Pinpoint the cell where the given text exists, returning its (X, Y) midpoint coordinate. 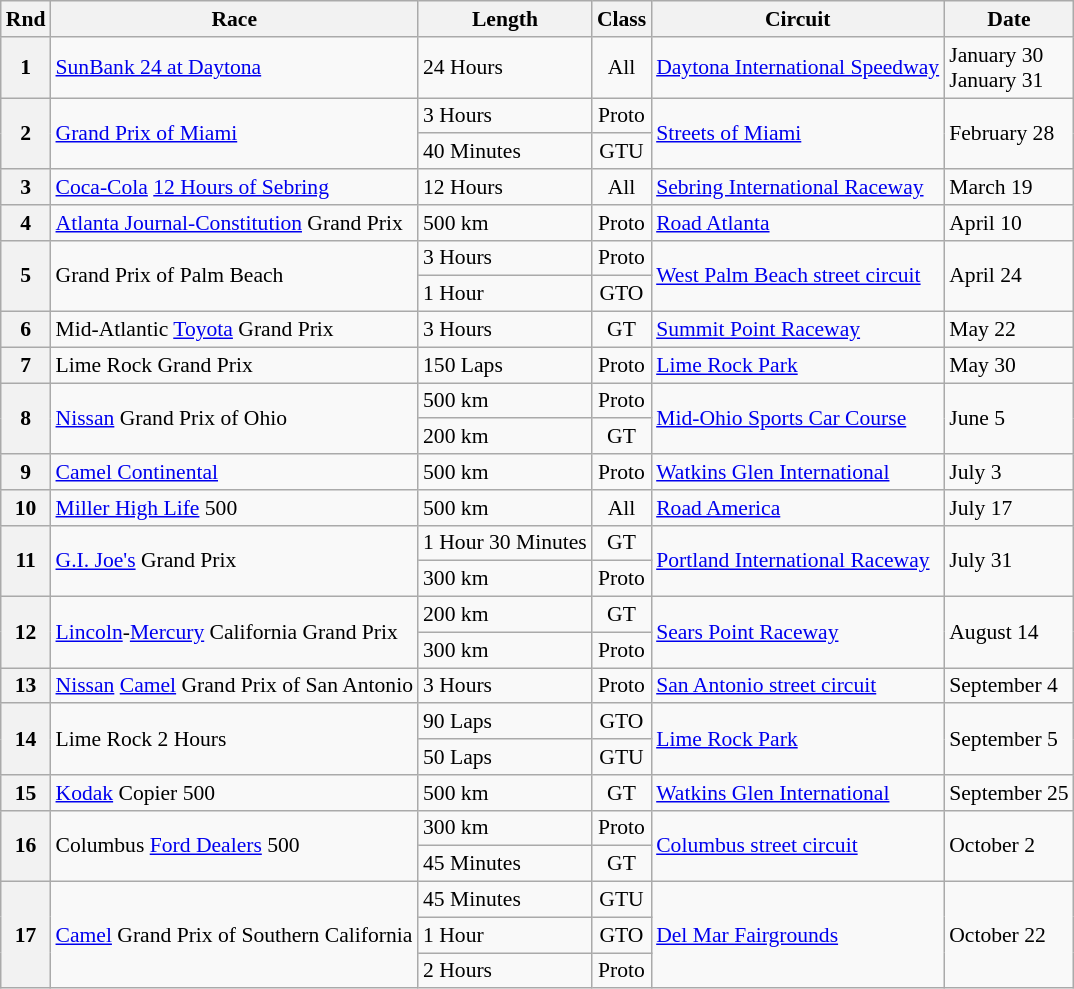
Lime Rock Grand Prix (234, 365)
90 Laps (505, 722)
1 Hour 30 Minutes (505, 543)
April 24 (1008, 276)
2 Hours (505, 971)
Road Atlanta (798, 223)
24 Hours (505, 68)
50 Laps (505, 757)
July 31 (1008, 560)
Sebring International Raceway (798, 187)
Grand Prix of Miami (234, 134)
13 (26, 686)
Nissan Camel Grand Prix of San Antonio (234, 686)
Columbus Ford Dealers 500 (234, 846)
Nissan Grand Prix of Ohio (234, 418)
August 14 (1008, 632)
Mid-Ohio Sports Car Course (798, 418)
Lime Rock 2 Hours (234, 740)
October 22 (1008, 936)
11 (26, 560)
September 25 (1008, 793)
Rnd (26, 19)
Race (234, 19)
Mid-Atlantic Toyota Grand Prix (234, 330)
10 (26, 508)
April 10 (1008, 223)
3 (26, 187)
G.I. Joe's Grand Prix (234, 560)
12 Hours (505, 187)
Camel Continental (234, 472)
September 5 (1008, 740)
6 (26, 330)
October 2 (1008, 846)
Del Mar Fairgrounds (798, 936)
8 (26, 418)
July 3 (1008, 472)
2 (26, 134)
Columbus street circuit (798, 846)
Miller High Life 500 (234, 508)
Date (1008, 19)
17 (26, 936)
July 17 (1008, 508)
Streets of Miami (798, 134)
14 (26, 740)
4 (26, 223)
Sears Point Raceway (798, 632)
Daytona International Speedway (798, 68)
Length (505, 19)
Camel Grand Prix of Southern California (234, 936)
February 28 (1008, 134)
15 (26, 793)
Portland International Raceway (798, 560)
May 30 (1008, 365)
Kodak Copier 500 (234, 793)
SunBank 24 at Daytona (234, 68)
Lincoln-Mercury California Grand Prix (234, 632)
West Palm Beach street circuit (798, 276)
September 4 (1008, 686)
March 19 (1008, 187)
5 (26, 276)
June 5 (1008, 418)
9 (26, 472)
Circuit (798, 19)
12 (26, 632)
Atlanta Journal-Constitution Grand Prix (234, 223)
Summit Point Raceway (798, 330)
16 (26, 846)
Coca-Cola 12 Hours of Sebring (234, 187)
Class (622, 19)
Grand Prix of Palm Beach (234, 276)
1 (26, 68)
150 Laps (505, 365)
7 (26, 365)
San Antonio street circuit (798, 686)
January 30January 31 (1008, 68)
May 22 (1008, 330)
40 Minutes (505, 152)
Road America (798, 508)
